Output the (X, Y) coordinate of the center of the cell containing the given text.  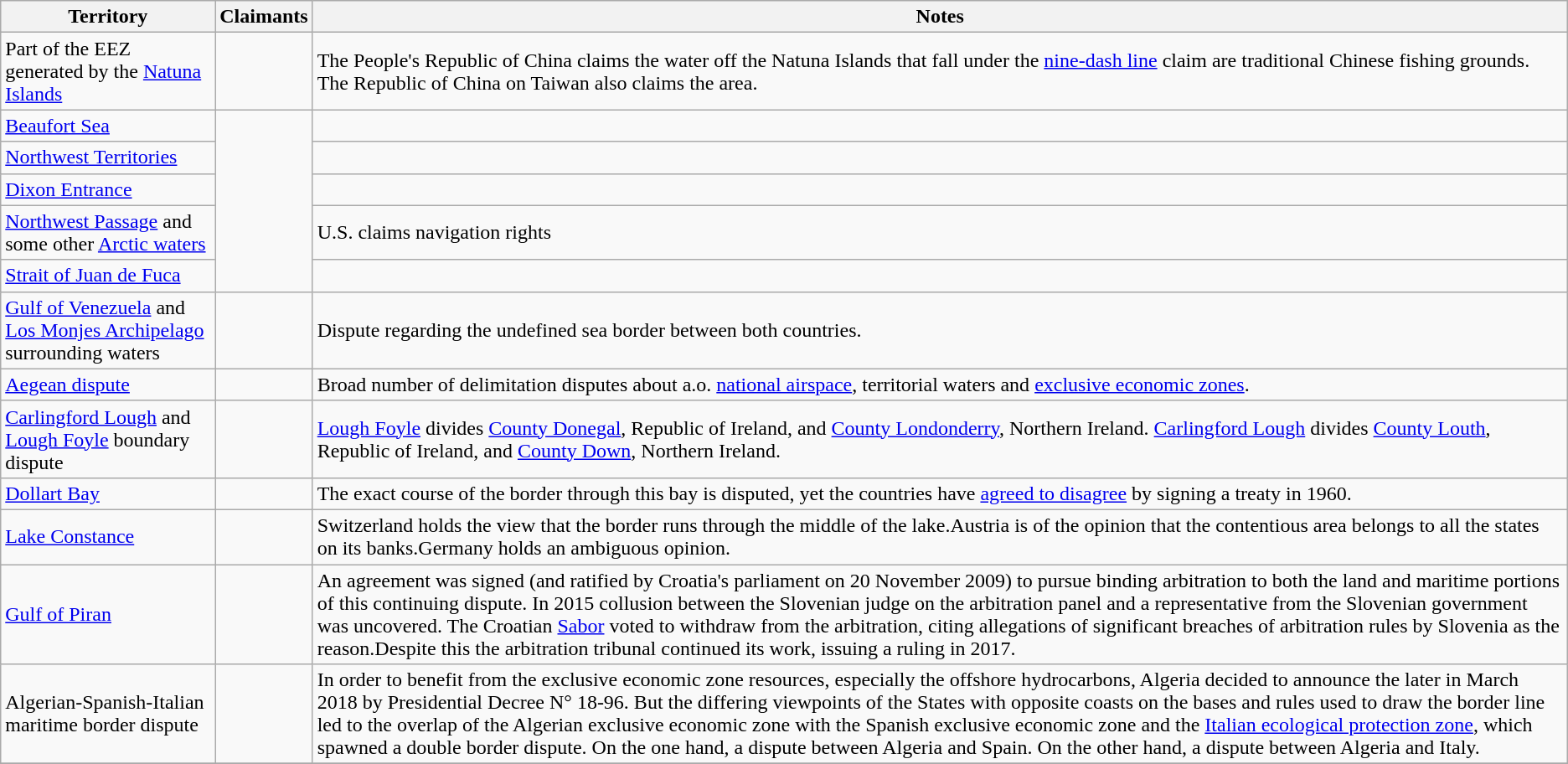
Notes (940, 17)
Dispute regarding the undefined sea border between both countries. (940, 330)
Strait of Juan de Fuca (108, 276)
Claimants (264, 17)
Gulf of Venezuela and Los Monjes Archipelago surrounding waters (108, 330)
The exact course of the border through this bay is disputed, yet the countries have agreed to disagree by signing a treaty in 1960. (940, 493)
Territory (108, 17)
U.S. claims navigation rights (940, 233)
Broad number of delimitation disputes about a.o. national airspace, territorial waters and exclusive economic zones. (940, 385)
Dixon Entrance (108, 189)
Aegean dispute (108, 385)
Beaufort Sea (108, 126)
Part of the EEZ generated by the Natuna Islands (108, 71)
Gulf of Piran (108, 615)
Carlingford Lough and Lough Foyle boundary dispute (108, 439)
Dollart Bay (108, 493)
Algerian-Spanish-Italian maritime border dispute (108, 714)
Northwest Passage and some other Arctic waters (108, 233)
Lake Constance (108, 536)
Northwest Territories (108, 157)
